Determine the (X, Y) coordinate at the center of the cell enclosing the given text.  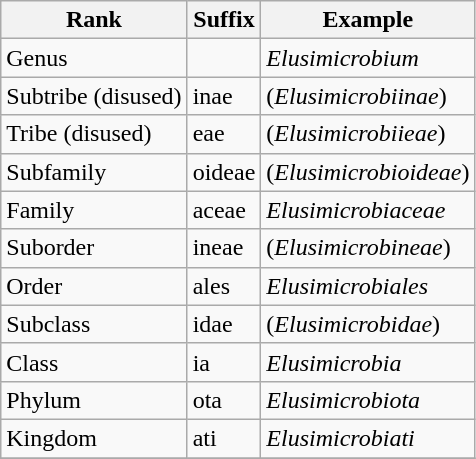
ales (224, 286)
Order (94, 286)
oideae (224, 172)
Suborder (94, 248)
(Elusimicrobioideae) (368, 172)
Example (368, 20)
Family (94, 210)
(Elusimicrobineae) (368, 248)
Phylum (94, 400)
Elusimicrobiales (368, 286)
Tribe (disused) (94, 134)
Subclass (94, 324)
Suffix (224, 20)
(Elusimicrobiieae) (368, 134)
inae (224, 96)
Rank (94, 20)
Elusimicrobiota (368, 400)
ia (224, 362)
Class (94, 362)
idae (224, 324)
(Elusimicrobiinae) (368, 96)
Subfamily (94, 172)
eae (224, 134)
Genus (94, 58)
aceae (224, 210)
Subtribe (disused) (94, 96)
ineae (224, 248)
Elusimicrobiaceae (368, 210)
Elusimicrobiati (368, 438)
Kingdom (94, 438)
Elusimicrobium (368, 58)
Elusimicrobia (368, 362)
(Elusimicrobidae) (368, 324)
ota (224, 400)
ati (224, 438)
